From the cell containing the given text, extract its center point as (x, y) coordinate. 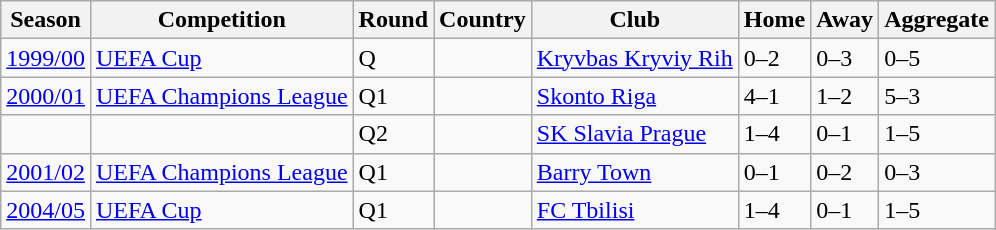
2004/05 (46, 210)
Q2 (393, 134)
FC Tbilisi (634, 210)
1999/00 (46, 58)
0–5 (937, 58)
SK Slavia Prague (634, 134)
1–2 (845, 96)
4–1 (774, 96)
Aggregate (937, 20)
Q (393, 58)
2000/01 (46, 96)
Home (774, 20)
Kryvbas Kryviy Rih (634, 58)
Away (845, 20)
Round (393, 20)
5–3 (937, 96)
Skonto Riga (634, 96)
Barry Town (634, 172)
Country (483, 20)
Season (46, 20)
2001/02 (46, 172)
Competition (222, 20)
Club (634, 20)
